For the text-containing cell, return its midpoint in (x, y) coordinate format. 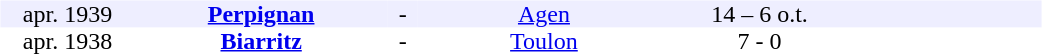
Agen (544, 14)
Biarritz (260, 42)
14 – 6 o.t. (759, 14)
7 - 0 (759, 42)
apr. 1939 (67, 14)
Toulon (544, 42)
Perpignan (260, 14)
apr. 1938 (67, 42)
